Determine the [X, Y] coordinate at the center of the cell enclosing the given text.  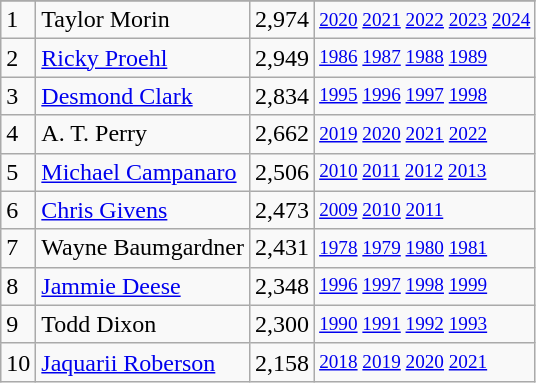
9 [18, 324]
Desmond Clark [143, 96]
2,300 [282, 324]
2,473 [282, 210]
Michael Campanaro [143, 172]
Todd Dixon [143, 324]
1 [18, 20]
2,949 [282, 58]
2,662 [282, 134]
1995 1996 1997 1998 [425, 96]
Jammie Deese [143, 286]
2009 2010 2011 [425, 210]
Wayne Baumgardner [143, 248]
8 [18, 286]
2,431 [282, 248]
2,158 [282, 362]
10 [18, 362]
2018 2019 2020 2021 [425, 362]
Chris Givens [143, 210]
2020 2021 2022 2023 2024 [425, 20]
2010 2011 2012 2013 [425, 172]
1990 1991 1992 1993 [425, 324]
7 [18, 248]
3 [18, 96]
1996 1997 1998 1999 [425, 286]
6 [18, 210]
5 [18, 172]
1986 1987 1988 1989 [425, 58]
2,834 [282, 96]
2,348 [282, 286]
Ricky Proehl [143, 58]
2,974 [282, 20]
4 [18, 134]
A. T. Perry [143, 134]
Jaquarii Roberson [143, 362]
2019 2020 2021 2022 [425, 134]
2 [18, 58]
Taylor Morin [143, 20]
2,506 [282, 172]
1978 1979 1980 1981 [425, 248]
